Return (X, Y) of the center of cell containing provided text 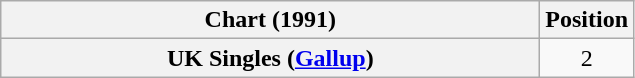
Chart (1991) (270, 20)
2 (587, 58)
UK Singles (Gallup) (270, 58)
Position (587, 20)
